Output the (X, Y) coordinate of the center of the cell containing the given text.  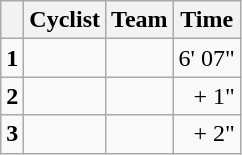
2 (12, 96)
+ 2" (206, 134)
6' 07" (206, 58)
1 (12, 58)
Time (206, 20)
Cyclist (65, 20)
3 (12, 134)
Team (140, 20)
+ 1" (206, 96)
